Detect which cell encompasses the target text, then output its [X, Y] center coordinate. 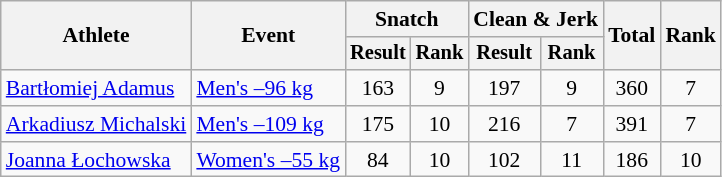
Athlete [96, 36]
Event [268, 36]
163 [378, 88]
391 [632, 124]
Men's –109 kg [268, 124]
175 [378, 124]
Clean & Jerk [536, 19]
10 [440, 124]
Total [632, 36]
Snatch [406, 19]
360 [632, 88]
Bartłomiej Adamus [96, 88]
Arkadiusz Michalski [96, 124]
Men's –96 kg [268, 88]
216 [504, 124]
197 [504, 88]
